Return the (x, y) coordinate for the center point of the cell that contains the specified text.  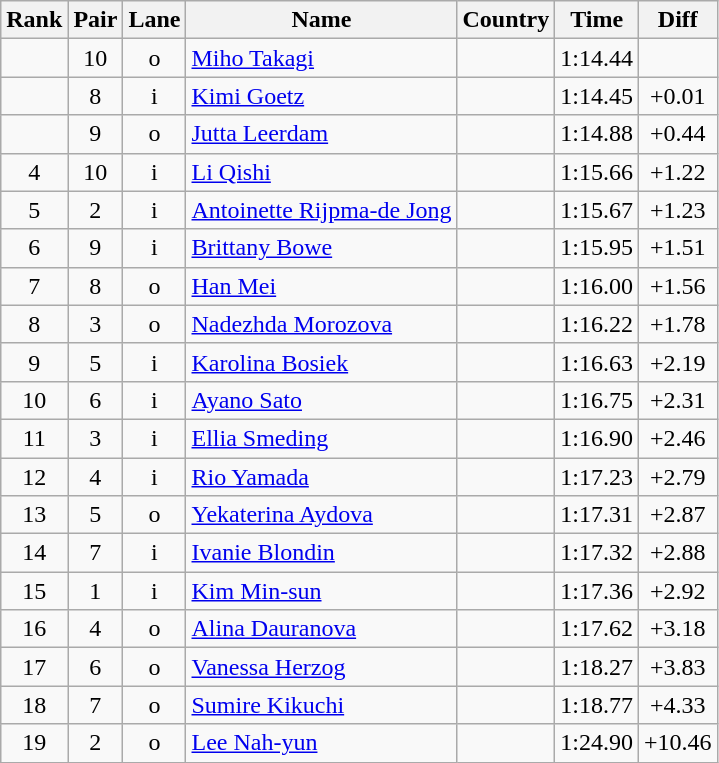
Name (322, 20)
1:16.63 (597, 362)
1:14.44 (597, 58)
+2.79 (678, 477)
+2.88 (678, 553)
Lane (154, 20)
Brittany Bowe (322, 248)
1:18.77 (597, 705)
Nadezhda Morozova (322, 324)
Ayano Sato (322, 400)
Ivanie Blondin (322, 553)
Lee Nah-yun (322, 743)
1:14.45 (597, 96)
Vanessa Herzog (322, 667)
Li Qishi (322, 172)
1:17.32 (597, 553)
Sumire Kikuchi (322, 705)
Jutta Leerdam (322, 134)
Ellia Smeding (322, 438)
+10.46 (678, 743)
Antoinette Rijpma-de Jong (322, 210)
Time (597, 20)
1:24.90 (597, 743)
+1.56 (678, 286)
+1.22 (678, 172)
+2.19 (678, 362)
+2.92 (678, 591)
1:16.90 (597, 438)
1:18.27 (597, 667)
Rio Yamada (322, 477)
1:17.31 (597, 515)
Han Mei (322, 286)
14 (34, 553)
Rank (34, 20)
+2.31 (678, 400)
11 (34, 438)
+4.33 (678, 705)
17 (34, 667)
Miho Takagi (322, 58)
+2.46 (678, 438)
1:16.00 (597, 286)
+1.23 (678, 210)
Country (506, 20)
13 (34, 515)
+1.78 (678, 324)
1:16.22 (597, 324)
1:16.75 (597, 400)
1:14.88 (597, 134)
Kim Min-sun (322, 591)
12 (34, 477)
1 (96, 591)
+0.44 (678, 134)
Kimi Goetz (322, 96)
18 (34, 705)
1:17.62 (597, 629)
Karolina Bosiek (322, 362)
Yekaterina Aydova (322, 515)
Diff (678, 20)
1:17.23 (597, 477)
+0.01 (678, 96)
19 (34, 743)
1:17.36 (597, 591)
+3.83 (678, 667)
Alina Dauranova (322, 629)
Pair (96, 20)
15 (34, 591)
1:15.95 (597, 248)
1:15.66 (597, 172)
16 (34, 629)
+2.87 (678, 515)
+3.18 (678, 629)
+1.51 (678, 248)
1:15.67 (597, 210)
